Output the [X, Y] coordinate of the center of the cell containing the given text.  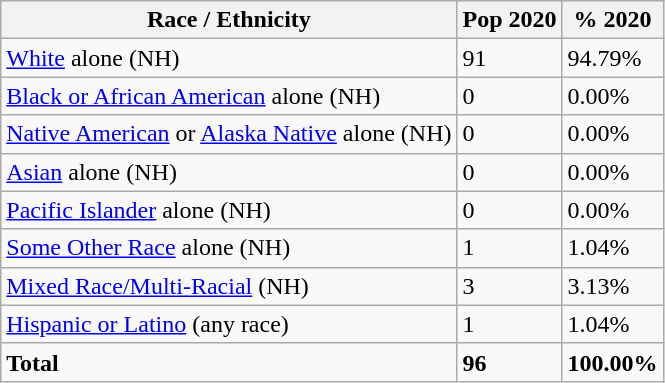
Black or African American alone (NH) [229, 96]
Native American or Alaska Native alone (NH) [229, 134]
White alone (NH) [229, 58]
Pop 2020 [510, 20]
3.13% [612, 286]
91 [510, 58]
% 2020 [612, 20]
Mixed Race/Multi-Racial (NH) [229, 286]
3 [510, 286]
94.79% [612, 58]
Hispanic or Latino (any race) [229, 324]
96 [510, 362]
Pacific Islander alone (NH) [229, 210]
100.00% [612, 362]
Race / Ethnicity [229, 20]
Total [229, 362]
Asian alone (NH) [229, 172]
Some Other Race alone (NH) [229, 248]
